Search for the cell housing the specified text and yield its [X, Y] center coordinate. 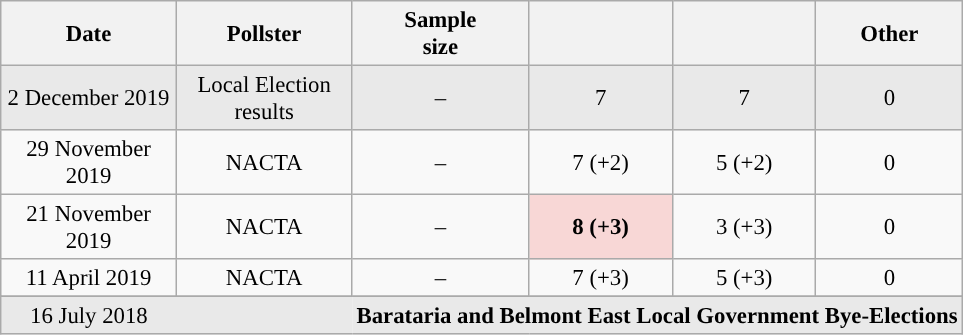
Date [89, 34]
2 December 2019 [89, 98]
Barataria and Belmont East Local Government Bye-Elections [658, 316]
Local Election results [264, 98]
8 (+3) [601, 228]
5 (+2) [744, 162]
5 (+3) [744, 278]
Other [890, 34]
Pollster [264, 34]
11 April 2019 [89, 278]
Samplesize [440, 34]
3 (+3) [744, 228]
21 November 2019 [89, 228]
7 (+2) [601, 162]
29 November 2019 [89, 162]
16 July 2018 [89, 316]
7 (+3) [601, 278]
